Capture the cell that displays the provided text and extract its [x, y] central coordinate. 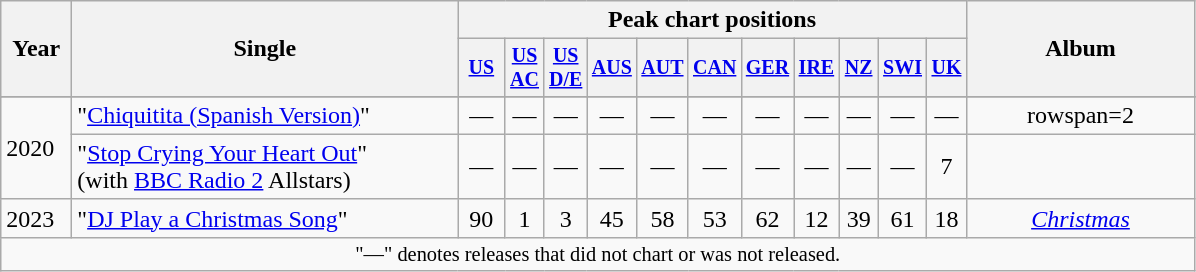
3 [566, 218]
Year [36, 49]
"DJ Play a Christmas Song" [265, 218]
18 [946, 218]
IRE [816, 68]
US D/E [566, 68]
2023 [36, 218]
61 [902, 218]
7 [946, 166]
Single [265, 49]
AUS [612, 68]
US AC [524, 68]
90 [482, 218]
58 [663, 218]
2020 [36, 148]
Christmas [1080, 218]
GER [768, 68]
Album [1080, 49]
US [482, 68]
"Stop Crying Your Heart Out"(with BBC Radio 2 Allstars) [265, 166]
AUT [663, 68]
45 [612, 218]
UK [946, 68]
"—" denotes releases that did not chart or was not released. [598, 254]
62 [768, 218]
SWI [902, 68]
CAN [714, 68]
39 [858, 218]
12 [816, 218]
53 [714, 218]
NZ [858, 68]
"Chiquitita (Spanish Version)" [265, 115]
Peak chart positions [712, 20]
1 [524, 218]
rowspan=2 [1080, 115]
